Scan for the cell matching the given text and deliver its (X, Y) coordinate at center. 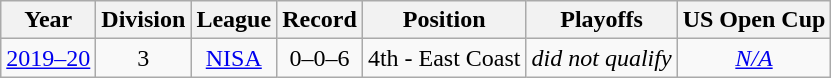
NISA (234, 58)
4th - East Coast (444, 58)
N/A (754, 58)
Year (48, 20)
Division (144, 20)
0–0–6 (320, 58)
League (234, 20)
did not qualify (602, 58)
Position (444, 20)
US Open Cup (754, 20)
3 (144, 58)
Playoffs (602, 20)
2019–20 (48, 58)
Record (320, 20)
